Identify which cell holds the provided text, then report its (x, y) central coordinate. 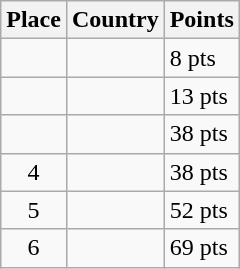
6 (34, 248)
52 pts (202, 210)
13 pts (202, 96)
5 (34, 210)
Points (202, 20)
4 (34, 172)
8 pts (202, 58)
Country (115, 20)
Place (34, 20)
69 pts (202, 248)
